Identify which cell holds the provided text, then report its (X, Y) central coordinate. 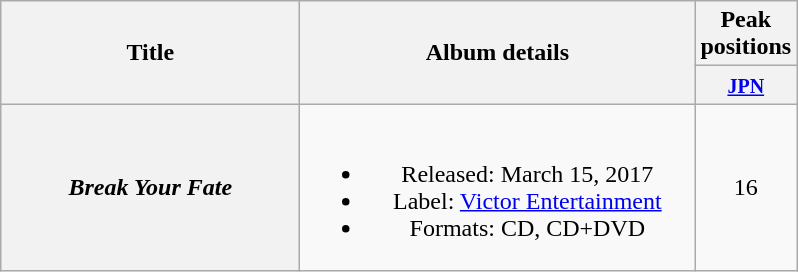
Break Your Fate (150, 188)
Title (150, 52)
Album details (498, 52)
Peak positions (746, 34)
JPN (746, 85)
Released: March 15, 2017 Label: Victor EntertainmentFormats: CD, CD+DVD (498, 188)
16 (746, 188)
